Identify which cell holds the provided text, then report its (x, y) central coordinate. 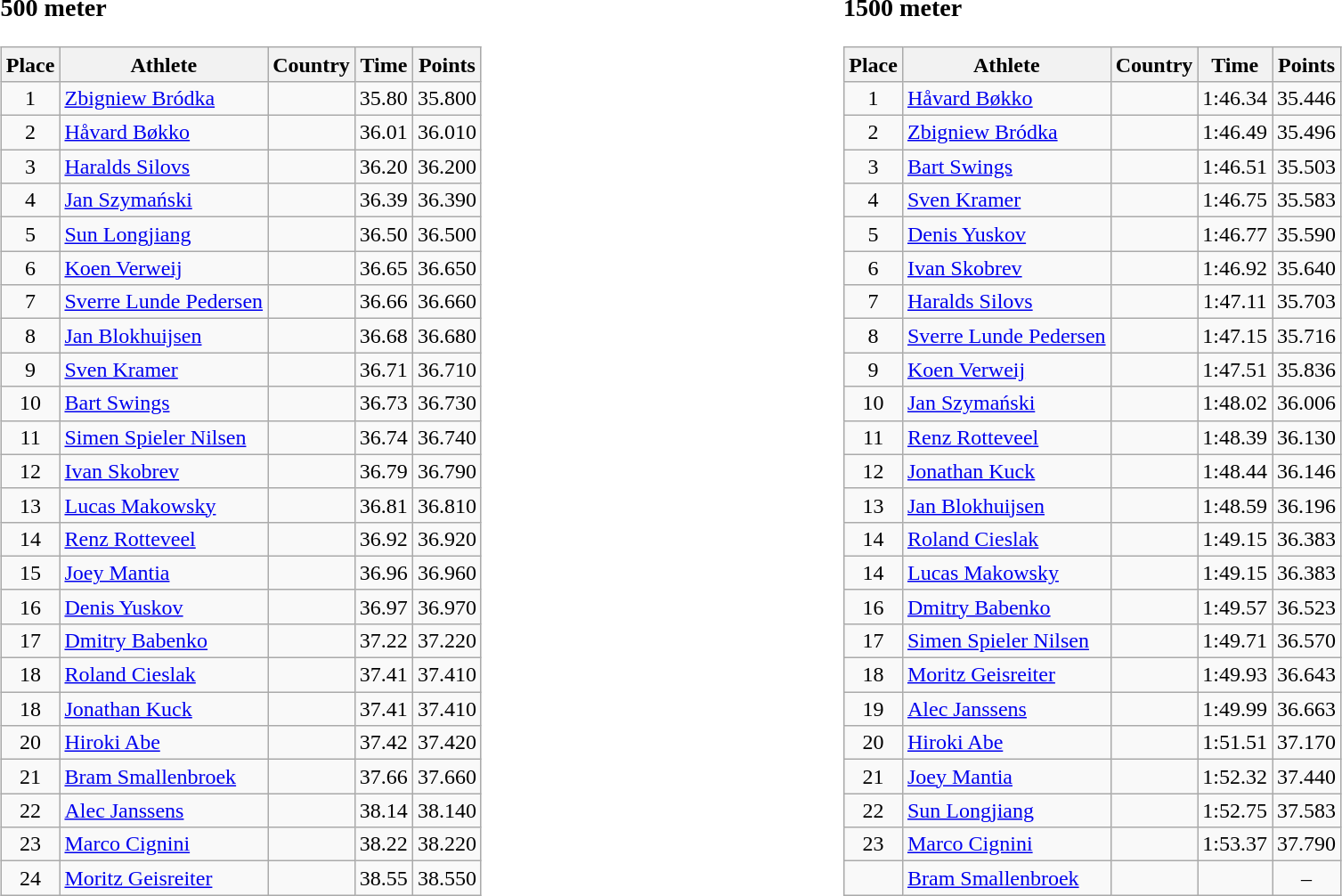
35.836 (1307, 370)
36.660 (447, 302)
36.65 (383, 268)
35.640 (1307, 268)
37.22 (383, 640)
37.420 (447, 743)
37.42 (383, 743)
35.590 (1307, 234)
36.710 (447, 370)
37.170 (1307, 743)
36.130 (1307, 437)
1:51.51 (1235, 743)
– (1307, 878)
36.643 (1307, 675)
1:46.51 (1235, 167)
1:48.39 (1235, 437)
36.810 (447, 505)
1:49.57 (1235, 607)
36.006 (1307, 403)
36.730 (447, 403)
35.583 (1307, 200)
15 (30, 573)
38.14 (383, 810)
36.790 (447, 471)
38.220 (447, 844)
1:49.99 (1235, 709)
24 (30, 878)
36.390 (447, 200)
36.680 (447, 336)
38.140 (447, 810)
36.71 (383, 370)
36.01 (383, 133)
36.196 (1307, 505)
36.523 (1307, 607)
1:48.59 (1235, 505)
1:52.32 (1235, 777)
36.74 (383, 437)
36.970 (447, 607)
36.920 (447, 539)
35.716 (1307, 336)
1:47.51 (1235, 370)
35.80 (383, 98)
1:46.34 (1235, 98)
1:52.75 (1235, 810)
36.79 (383, 471)
37.790 (1307, 844)
19 (874, 709)
1:53.37 (1235, 844)
1:46.77 (1235, 234)
38.550 (447, 878)
37.440 (1307, 777)
36.96 (383, 573)
36.663 (1307, 709)
36.68 (383, 336)
37.220 (447, 640)
36.500 (447, 234)
37.583 (1307, 810)
36.200 (447, 167)
36.66 (383, 302)
1:48.02 (1235, 403)
36.146 (1307, 471)
1:46.49 (1235, 133)
35.446 (1307, 98)
38.22 (383, 844)
35.703 (1307, 302)
36.92 (383, 539)
36.73 (383, 403)
36.570 (1307, 640)
36.50 (383, 234)
1:47.15 (1235, 336)
37.66 (383, 777)
1:46.75 (1235, 200)
36.960 (447, 573)
35.503 (1307, 167)
1:48.44 (1235, 471)
38.55 (383, 878)
36.650 (447, 268)
1:46.92 (1235, 268)
35.496 (1307, 133)
36.97 (383, 607)
36.81 (383, 505)
36.010 (447, 133)
37.660 (447, 777)
1:47.11 (1235, 302)
36.20 (383, 167)
36.39 (383, 200)
1:49.93 (1235, 675)
36.740 (447, 437)
35.800 (447, 98)
1:49.71 (1235, 640)
